Locate the cell with the specified text and output its [x, y] center coordinate. 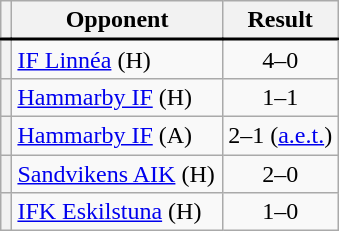
Result [280, 20]
Hammarby IF (A) [117, 135]
Sandvikens AIK (H) [117, 173]
Hammarby IF (H) [117, 97]
IF Linnéa (H) [117, 60]
2–1 (a.e.t.) [280, 135]
IFK Eskilstuna (H) [117, 212]
1–1 [280, 97]
4–0 [280, 60]
2–0 [280, 173]
1–0 [280, 212]
Opponent [117, 20]
